Provide the [x, y] coordinate of the cell's center where the given text is located.  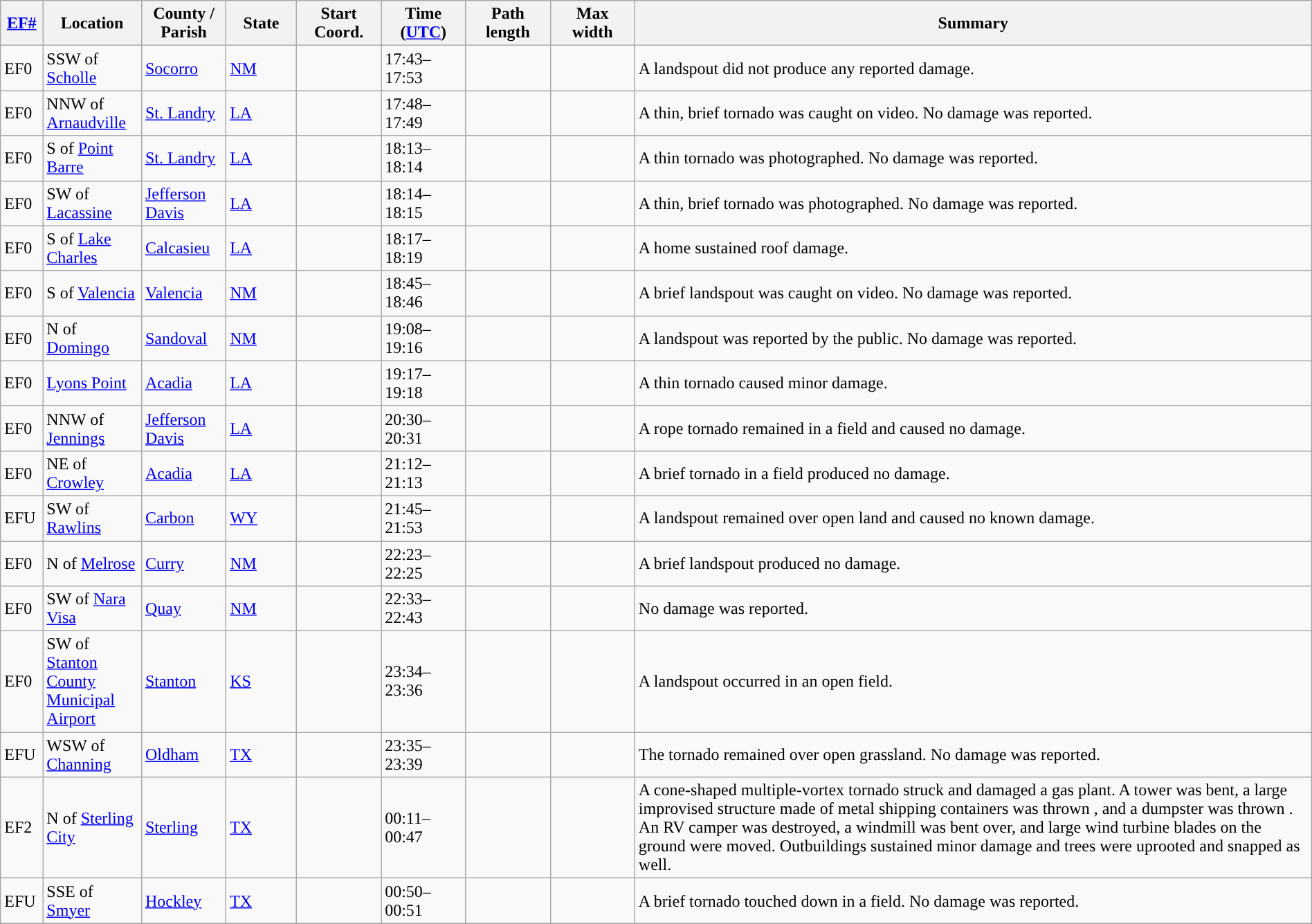
Path length [508, 24]
00:11–00:47 [423, 828]
17:43–17:53 [423, 68]
S of Valencia [93, 293]
Location [93, 24]
A landspout occurred in an open field. [973, 682]
Max width [592, 24]
23:35–23:39 [423, 754]
A rope tornado remained in a field and caused no damage. [973, 428]
A brief tornado in a field produced no damage. [973, 473]
Quay [183, 609]
00:50–00:51 [423, 901]
18:13–18:14 [423, 158]
22:33–22:43 [423, 609]
Hockley [183, 901]
17:48–17:49 [423, 114]
22:23–22:25 [423, 563]
Time (UTC) [423, 24]
State [262, 24]
A landspout did not produce any reported damage. [973, 68]
21:12–21:13 [423, 473]
Curry [183, 563]
EF# [22, 24]
NE of Crowley [93, 473]
A thin tornado was photographed. No damage was reported. [973, 158]
SW of Stanton County Municipal Airport [93, 682]
19:08–19:16 [423, 338]
NNW of Arnaudville [93, 114]
A landspout remained over open land and caused no known damage. [973, 518]
N of Melrose [93, 563]
A thin, brief tornado was caught on video. No damage was reported. [973, 114]
SW of Nara Visa [93, 609]
Calcasieu [183, 248]
23:34–23:36 [423, 682]
19:17–19:18 [423, 383]
Lyons Point [93, 383]
Stanton [183, 682]
EF2 [22, 828]
A brief landspout was caught on video. No damage was reported. [973, 293]
SSE of Smyer [93, 901]
A landspout was reported by the public. No damage was reported. [973, 338]
18:14–18:15 [423, 203]
WY [262, 518]
The tornado remained over open grassland. No damage was reported. [973, 754]
N of Sterling City [93, 828]
A brief landspout produced no damage. [973, 563]
Oldham [183, 754]
Summary [973, 24]
SSW of Scholle [93, 68]
S of Lake Charles [93, 248]
Carbon [183, 518]
A home sustained roof damage. [973, 248]
Valencia [183, 293]
County / Parish [183, 24]
A thin tornado caused minor damage. [973, 383]
N of Domingo [93, 338]
18:45–18:46 [423, 293]
21:45–21:53 [423, 518]
SW of Rawlins [93, 518]
Sterling [183, 828]
A thin, brief tornado was photographed. No damage was reported. [973, 203]
Socorro [183, 68]
KS [262, 682]
WSW of Channing [93, 754]
A brief tornado touched down in a field. No damage was reported. [973, 901]
18:17–18:19 [423, 248]
No damage was reported. [973, 609]
S of Point Barre [93, 158]
20:30–20:31 [423, 428]
Sandoval [183, 338]
Start Coord. [338, 24]
NNW of Jennings [93, 428]
SW of Lacassine [93, 203]
